Capture the cell that displays the provided text and extract its [X, Y] central coordinate. 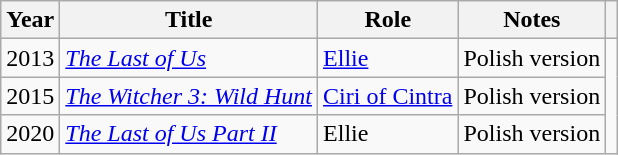
2015 [30, 96]
The Witcher 3: Wild Hunt [189, 96]
2020 [30, 134]
Title [189, 20]
Ciri of Cintra [388, 96]
Notes [532, 20]
Role [388, 20]
2013 [30, 58]
The Last of Us [189, 58]
Year [30, 20]
The Last of Us Part II [189, 134]
